Extract the (x, y) coordinate from the center of the cell holding the provided text.  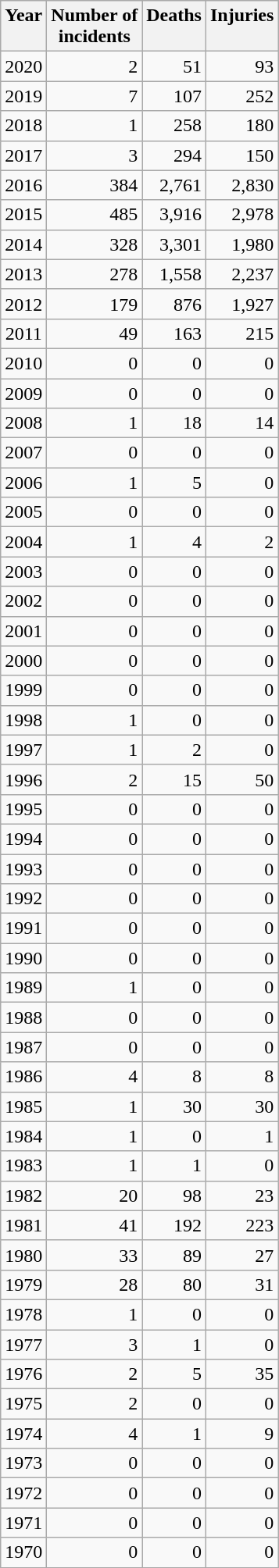
2005 (23, 512)
252 (241, 96)
1974 (23, 1434)
1971 (23, 1523)
1976 (23, 1374)
1979 (23, 1285)
179 (95, 304)
2007 (23, 453)
Injuries (241, 27)
28 (95, 1285)
98 (174, 1196)
150 (241, 155)
1,980 (241, 244)
1988 (23, 1017)
215 (241, 333)
876 (174, 304)
2,830 (241, 185)
2012 (23, 304)
80 (174, 1285)
1985 (23, 1107)
2016 (23, 185)
1997 (23, 750)
2003 (23, 572)
192 (174, 1225)
384 (95, 185)
485 (95, 215)
1973 (23, 1463)
1999 (23, 690)
49 (95, 333)
294 (174, 155)
1992 (23, 899)
35 (241, 1374)
1987 (23, 1047)
223 (241, 1225)
163 (174, 333)
1994 (23, 839)
2018 (23, 126)
93 (241, 66)
1998 (23, 720)
1990 (23, 958)
258 (174, 126)
1983 (23, 1166)
41 (95, 1225)
1995 (23, 809)
51 (174, 66)
2002 (23, 601)
27 (241, 1255)
1981 (23, 1225)
107 (174, 96)
2013 (23, 274)
278 (95, 274)
1,558 (174, 274)
180 (241, 126)
50 (241, 779)
2017 (23, 155)
14 (241, 423)
2,237 (241, 274)
2001 (23, 631)
2014 (23, 244)
1991 (23, 928)
89 (174, 1255)
Number ofincidents (95, 27)
2008 (23, 423)
1982 (23, 1196)
18 (174, 423)
23 (241, 1196)
1984 (23, 1136)
1996 (23, 779)
2,978 (241, 215)
7 (95, 96)
1980 (23, 1255)
2010 (23, 363)
328 (95, 244)
1993 (23, 869)
1972 (23, 1493)
15 (174, 779)
2009 (23, 393)
31 (241, 1285)
2015 (23, 215)
1986 (23, 1077)
2006 (23, 483)
3,916 (174, 215)
1975 (23, 1404)
33 (95, 1255)
1970 (23, 1552)
2019 (23, 96)
Year (23, 27)
9 (241, 1434)
Deaths (174, 27)
1977 (23, 1344)
3,301 (174, 244)
2020 (23, 66)
2004 (23, 542)
1989 (23, 988)
2,761 (174, 185)
1,927 (241, 304)
2011 (23, 333)
1978 (23, 1314)
20 (95, 1196)
2000 (23, 661)
